From the cell containing the given text, extract its center point as [X, Y] coordinate. 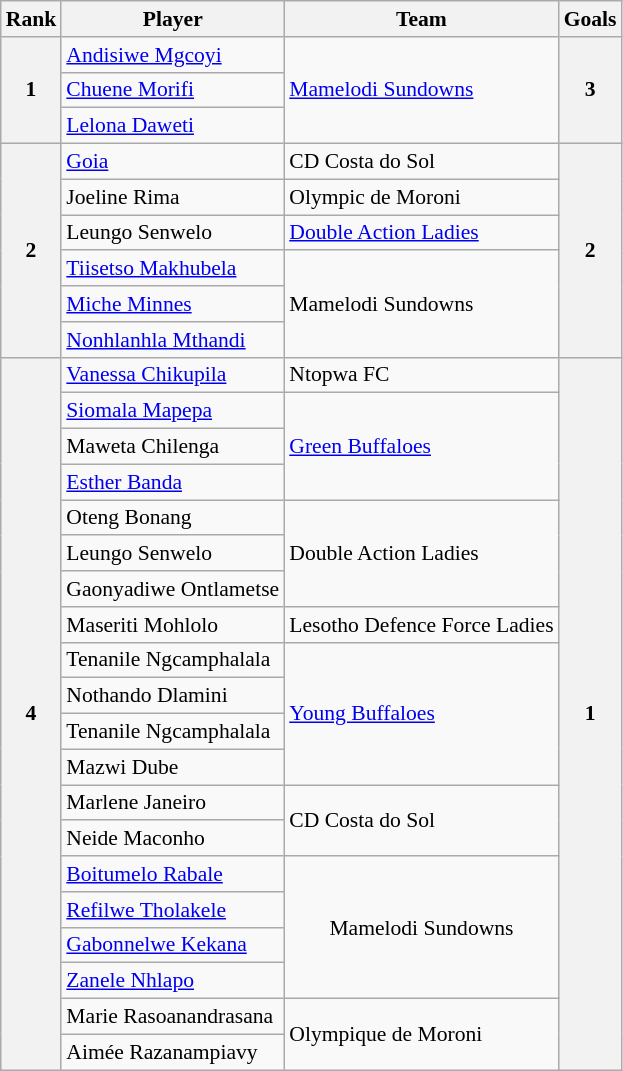
Goia [172, 162]
Joeline Rima [172, 197]
Tiisetso Makhubela [172, 269]
Young Buffaloes [421, 713]
Marie Rasoanandrasana [172, 1017]
Nothando Dlamini [172, 696]
Maseriti Mohlolo [172, 625]
Team [421, 19]
Rank [32, 19]
Esther Banda [172, 482]
Vanessa Chikupila [172, 375]
Olympic de Moroni [421, 197]
Gaonyadiwe Ontlametse [172, 589]
Maweta Chilenga [172, 447]
Zanele Nhlapo [172, 981]
3 [590, 90]
Miche Minnes [172, 304]
Siomala Mapepa [172, 411]
Goals [590, 19]
Aimée Razanampiavy [172, 1052]
Boitumelo Rabale [172, 874]
Mazwi Dube [172, 767]
Ntopwa FC [421, 375]
Olympique de Moroni [421, 1034]
Gabonnelwe Kekana [172, 945]
4 [32, 713]
Nonhlanhla Mthandi [172, 340]
Lesotho Defence Force Ladies [421, 625]
Chuene Morifi [172, 90]
Refilwe Tholakele [172, 910]
Andisiwe Mgcoyi [172, 55]
Lelona Daweti [172, 126]
Neide Maconho [172, 839]
Green Buffaloes [421, 446]
Player [172, 19]
Marlene Janeiro [172, 803]
Oteng Bonang [172, 518]
